Output the (X, Y) coordinate of the center of the cell containing the given text.  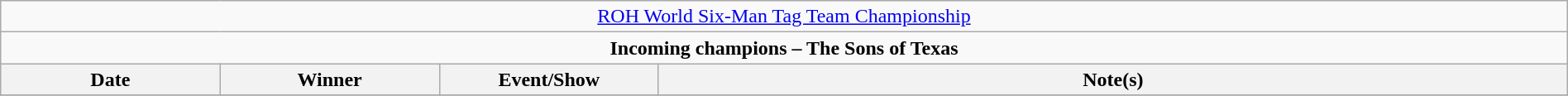
Winner (329, 79)
Incoming champions – The Sons of Texas (784, 48)
Date (111, 79)
Note(s) (1113, 79)
ROH World Six-Man Tag Team Championship (784, 17)
Event/Show (549, 79)
